Capture the cell that displays the provided text and extract its [x, y] central coordinate. 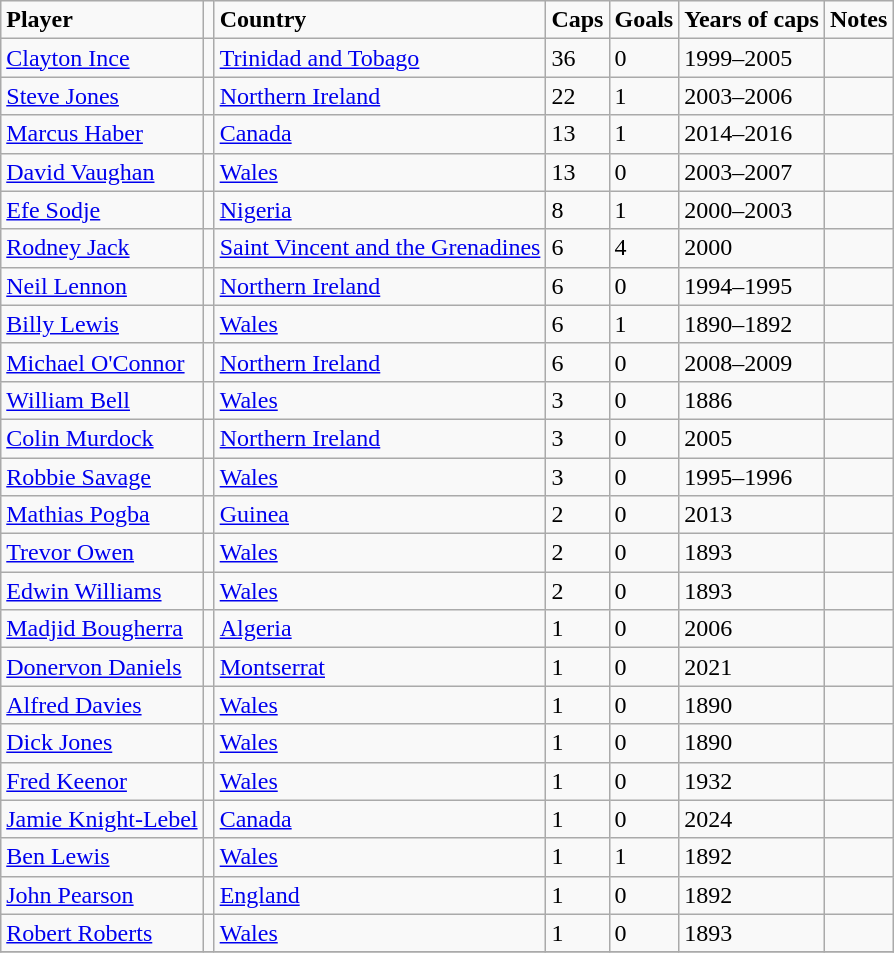
Trevor Owen [102, 553]
2000–2003 [752, 210]
Algeria [380, 629]
Saint Vincent and the Grenadines [380, 248]
2013 [752, 515]
Steve Jones [102, 96]
Madjid Bougherra [102, 629]
Billy Lewis [102, 324]
Donervon Daniels [102, 667]
Player [102, 20]
2021 [752, 667]
England [380, 895]
Goals [644, 20]
Dick Jones [102, 743]
8 [578, 210]
2024 [752, 819]
Rodney Jack [102, 248]
Alfred Davies [102, 705]
2003–2006 [752, 96]
Mathias Pogba [102, 515]
Montserrat [380, 667]
1890–1892 [752, 324]
Country [380, 20]
22 [578, 96]
William Bell [102, 400]
Colin Murdock [102, 438]
2005 [752, 438]
Ben Lewis [102, 857]
John Pearson [102, 895]
2008–2009 [752, 362]
Neil Lennon [102, 286]
Robert Roberts [102, 933]
Marcus Haber [102, 134]
1999–2005 [752, 58]
2006 [752, 629]
1932 [752, 781]
Guinea [380, 515]
1994–1995 [752, 286]
Clayton Ince [102, 58]
1886 [752, 400]
36 [578, 58]
Years of caps [752, 20]
Efe Sodje [102, 210]
Edwin Williams [102, 591]
4 [644, 248]
2003–2007 [752, 172]
Fred Keenor [102, 781]
Notes [858, 20]
2014–2016 [752, 134]
2000 [752, 248]
David Vaughan [102, 172]
Robbie Savage [102, 477]
Nigeria [380, 210]
Trinidad and Tobago [380, 58]
Caps [578, 20]
1995–1996 [752, 477]
Jamie Knight-Lebel [102, 819]
Michael O'Connor [102, 362]
